Find where the given text appears and provide that cell's center as [x, y] coordinate. 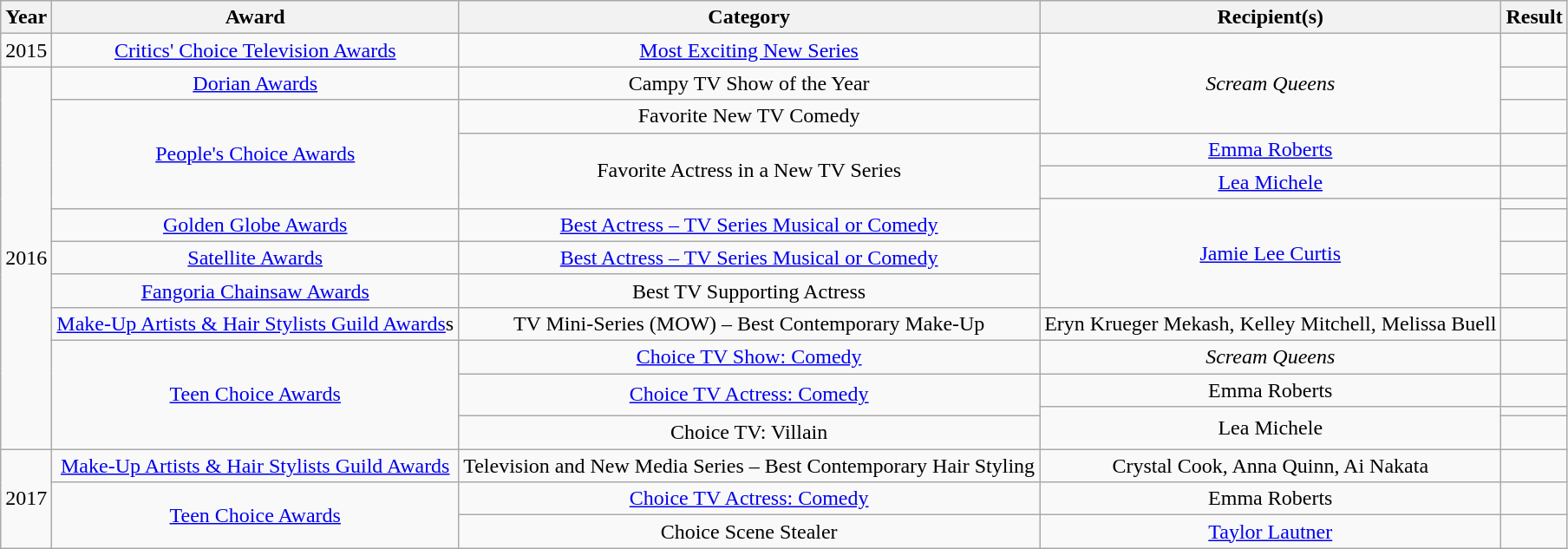
Eryn Krueger Mekash, Kelley Mitchell, Melissa Buell [1271, 324]
Fangoria Chainsaw Awards [255, 291]
Make-Up Artists & Hair Stylists Guild Awards [255, 466]
Choice Scene Stealer [749, 532]
Critics' Choice Television Awards [255, 50]
2016 [26, 258]
Dorian Awards [255, 83]
Favorite Actress in a New TV Series [749, 170]
Television and New Media Series – Best Contemporary Hair Styling [749, 466]
Best TV Supporting Actress [749, 291]
Crystal Cook, Anna Quinn, Ai Nakata [1271, 466]
Choice TV: Villain [749, 433]
Golden Globe Awards [255, 225]
TV Mini-Series (MOW) – Best Contemporary Make-Up [749, 324]
Make-Up Artists & Hair Stylists Guild Awardss [255, 324]
Taylor Lautner [1271, 532]
2015 [26, 50]
Campy TV Show of the Year [749, 83]
Award [255, 17]
Satellite Awards [255, 258]
Result [1534, 17]
Choice TV Show: Comedy [749, 356]
Category [749, 17]
People's Choice Awards [255, 154]
Most Exciting New Series [749, 50]
Year [26, 17]
Jamie Lee Curtis [1271, 253]
Recipient(s) [1271, 17]
2017 [26, 499]
Favorite New TV Comedy [749, 116]
